Scan for the cell matching the given text and deliver its (x, y) coordinate at center. 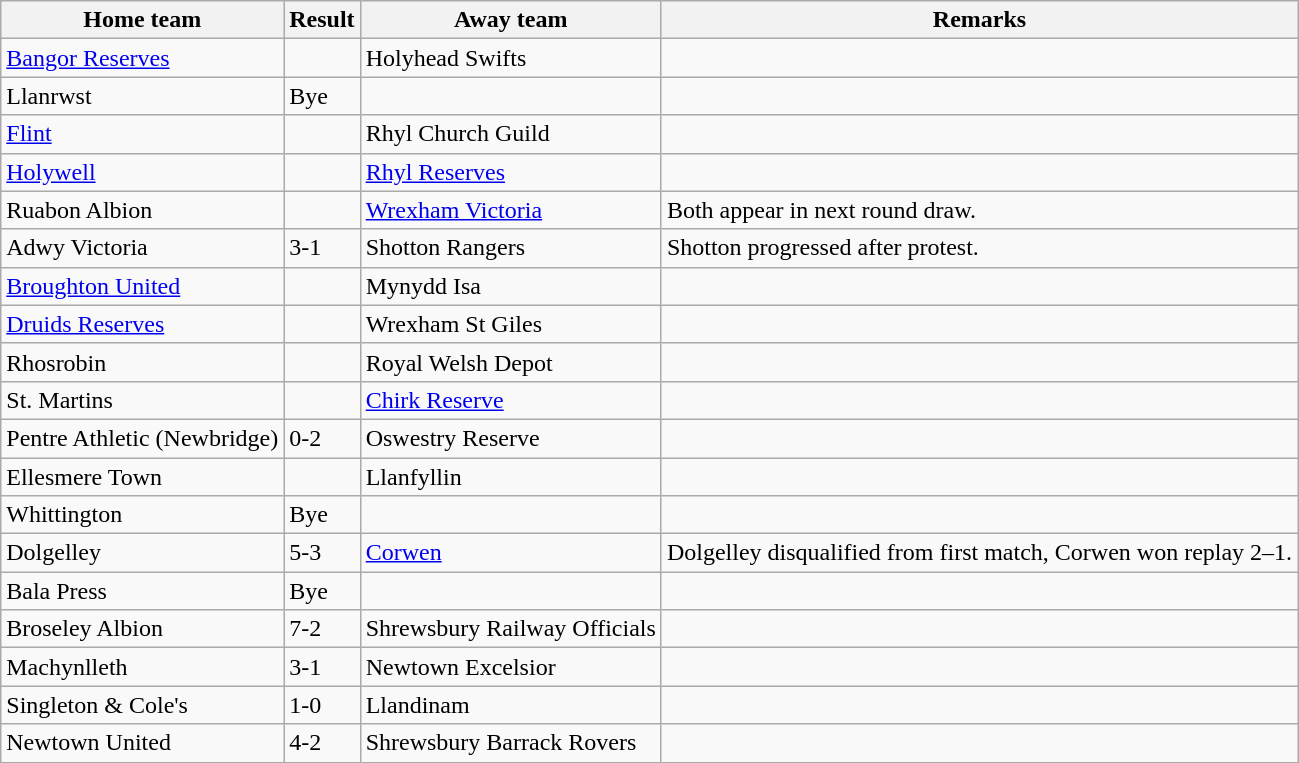
Oswestry Reserve (510, 438)
Dolgelley disqualified from first match, Corwen won replay 2–1. (979, 553)
Whittington (142, 515)
Llanrwst (142, 96)
Wrexham St Giles (510, 324)
Ellesmere Town (142, 477)
1-0 (322, 705)
Newtown Excelsior (510, 667)
Flint (142, 134)
Newtown United (142, 743)
Bangor Reserves (142, 58)
Broseley Albion (142, 629)
Holyhead Swifts (510, 58)
Shrewsbury Railway Officials (510, 629)
Both appear in next round draw. (979, 210)
Ruabon Albion (142, 210)
Result (322, 20)
Mynydd Isa (510, 286)
Remarks (979, 20)
Rhyl Church Guild (510, 134)
Shotton progressed after protest. (979, 248)
Druids Reserves (142, 324)
Chirk Reserve (510, 400)
7-2 (322, 629)
Dolgelley (142, 553)
Away team (510, 20)
St. Martins (142, 400)
Pentre Athletic (Newbridge) (142, 438)
Bala Press (142, 591)
Rhyl Reserves (510, 172)
4-2 (322, 743)
Shotton Rangers (510, 248)
Corwen (510, 553)
Wrexham Victoria (510, 210)
Llandinam (510, 705)
Llanfyllin (510, 477)
Machynlleth (142, 667)
Royal Welsh Depot (510, 362)
Holywell (142, 172)
Shrewsbury Barrack Rovers (510, 743)
Home team (142, 20)
5-3 (322, 553)
Adwy Victoria (142, 248)
Rhosrobin (142, 362)
Singleton & Cole's (142, 705)
0-2 (322, 438)
Broughton United (142, 286)
